Search for the cell housing the specified text and yield its [x, y] center coordinate. 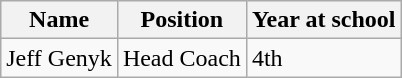
Jeff Genyk [60, 58]
Name [60, 20]
4th [324, 58]
Position [182, 20]
Year at school [324, 20]
Head Coach [182, 58]
